Return [X, Y] of the center of cell containing provided text 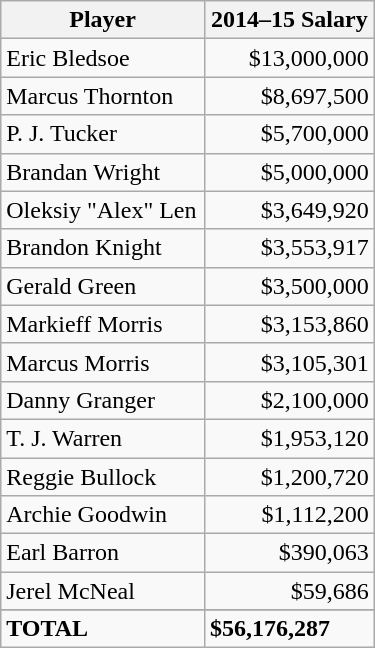
Jerel McNeal [103, 591]
Eric Bledsoe [103, 58]
$3,105,301 [289, 362]
$3,500,000 [289, 286]
Danny Granger [103, 400]
$8,697,500 [289, 96]
$3,649,920 [289, 210]
$3,553,917 [289, 248]
Reggie Bullock [103, 477]
TOTAL [103, 629]
Player [103, 20]
Brandan Wright [103, 172]
Markieff Morris [103, 324]
$390,063 [289, 553]
Oleksiy "Alex" Len [103, 210]
Brandon Knight [103, 248]
$3,153,860 [289, 324]
$5,000,000 [289, 172]
$2,100,000 [289, 400]
$5,700,000 [289, 134]
Gerald Green [103, 286]
Archie Goodwin [103, 515]
Earl Barron [103, 553]
Marcus Morris [103, 362]
$1,953,120 [289, 438]
$1,112,200 [289, 515]
$59,686 [289, 591]
P. J. Tucker [103, 134]
T. J. Warren [103, 438]
Marcus Thornton [103, 96]
2014–15 Salary [289, 20]
$13,000,000 [289, 58]
$56,176,287 [289, 629]
$1,200,720 [289, 477]
